Search for the cell housing the specified text and yield its [x, y] center coordinate. 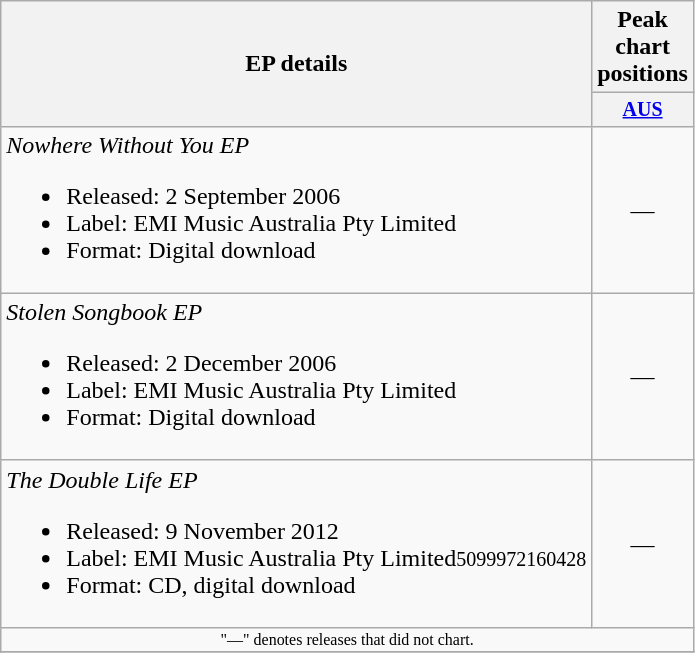
Stolen Songbook EPReleased: 2 December 2006Label: EMI Music Australia Pty LimitedFormat: Digital download [296, 376]
"—" denotes releases that did not chart. [348, 639]
AUS [643, 110]
Peak chart positions [643, 47]
EP details [296, 64]
The Double Life EPReleased: 9 November 2012Label: EMI Music Australia Pty Limited5099972160428Format: CD, digital download [296, 544]
Nowhere Without You EPReleased: 2 September 2006Label: EMI Music Australia Pty LimitedFormat: Digital download [296, 210]
